For the text-containing cell, return its midpoint in [x, y] coordinate format. 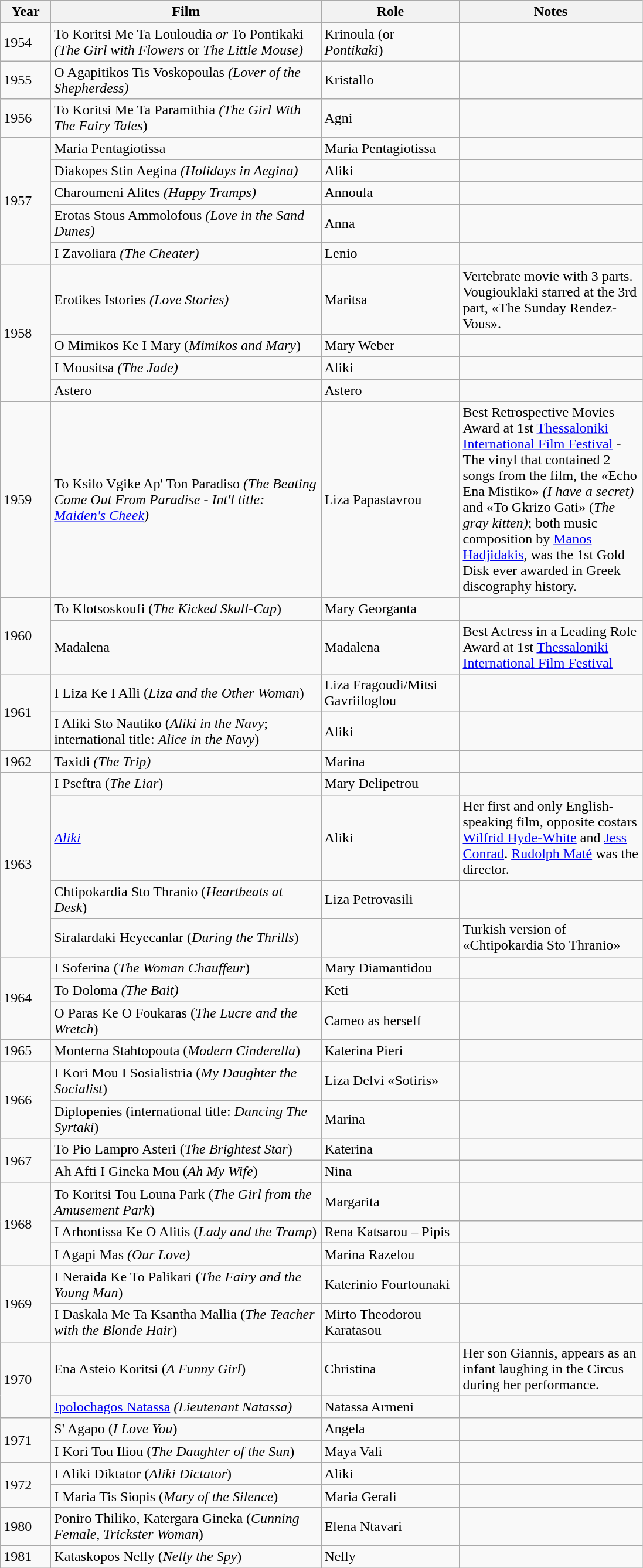
O Paras Ke O Foukaras (The Lucre and the Wretch) [186, 1020]
1965 [26, 1050]
Ah Afti I Gineka Mou (Ah My Wife) [186, 1172]
O Mimikos Ke I Mary (Mimikos and Mary) [186, 345]
Role [390, 12]
Liza Delvi «Sotiris» [390, 1081]
I Arhontissa Ke O Alitis (Lady and the Tramp) [186, 1232]
Annoula [390, 193]
Her first and only English-speaking film, opposite costars Wilfrid Hyde-White and Jess Conrad. Rudolph Maté was the director. [551, 838]
To Doloma (The Bait) [186, 990]
1963 [26, 865]
1968 [26, 1224]
Mary Diamantidou [390, 968]
Agni [390, 118]
I Soferina (The Woman Chauffeur) [186, 968]
Ena Asteio Koritsi (A Funny Girl) [186, 1369]
I Kori Tou Iliou (The Daughter of the Sun) [186, 1451]
1969 [26, 1304]
Krinoula (or Pontikaki) [390, 42]
Her son Giannis, appears as an infant laughing in the Circus during her performance. [551, 1369]
Turkish version of «Chtipokardia Sto Thranio» [551, 938]
To Pio Lampro Asteri (The Brightest Star) [186, 1149]
Mirto Theodorou Karatasou [390, 1322]
Natassa Armeni [390, 1407]
Maya Vali [390, 1451]
1981 [26, 1556]
Mary Georganta [390, 609]
1960 [26, 636]
1954 [26, 42]
I Liza Ke I Alli (Liza and the Other Woman) [186, 693]
Poniro Thiliko, Katergara Gineka (Cunning Female, Trickster Woman) [186, 1526]
I Agapi Mas (Our Love) [186, 1254]
Elena Ntavari [390, 1526]
Liza Petrovasili [390, 899]
1957 [26, 200]
Ipolochagos Natassa (Lieutenant Natassa) [186, 1407]
Siralardaki Heyecanlar (During the Thrills) [186, 938]
I Pseftra (The Liar) [186, 784]
Maritsa [390, 299]
Erotikes Istories (Love Stories) [186, 299]
Film [186, 12]
Katerinio Fourtounaki [390, 1285]
Charoumeni Alites (Happy Tramps) [186, 193]
Keti [390, 990]
S' Agapo (I Love You) [186, 1429]
To Klotsoskoufi (The Kicked Skull-Cap) [186, 609]
Katerina [390, 1149]
I Mousitsa (The Jade) [186, 368]
To Koritsi Tou Louna Park (The Girl from the Amusement Park) [186, 1202]
Year [26, 12]
Erotas Stous Ammolofous (Love in the Sand Dunes) [186, 223]
I Aliki Sto Nautiko (Aliki in the Navy; international title: Alice in the Navy) [186, 732]
1959 [26, 499]
Mary Weber [390, 345]
Anna [390, 223]
Notes [551, 12]
Cameo as herself [390, 1020]
To Koritsi Me Ta Louloudia or To Pontikaki (The Girl with Flowers or The Little Mouse) [186, 42]
Kristallo [390, 80]
Rena Katsarou – Pipis [390, 1232]
I Aliki Diktator (Aliki Dictator) [186, 1474]
1971 [26, 1440]
To Ksilo Vgike Ap' Ton Paradiso (The Beating Come Out From Paradise - Int'l title: Maiden's Cheek) [186, 499]
Diakopes Stin Aegina (Holidays in Aegina) [186, 171]
Best Actress in a Leading Role Award at 1st Thessaloniki International Film Festival [551, 647]
Nina [390, 1172]
Marina Razelou [390, 1254]
1962 [26, 761]
O Agapitikos Tis Voskopoulas (Lover of the Shepherdess) [186, 80]
Katerina Pieri [390, 1050]
Kataskopos Nelly (Nelly the Spy) [186, 1556]
1956 [26, 118]
1980 [26, 1526]
Liza Papastavrou [390, 499]
1972 [26, 1485]
Maria Gerali [390, 1496]
Diplopenies (international title: Dancing The Syrtaki) [186, 1118]
1964 [26, 998]
Angela [390, 1429]
1961 [26, 712]
Lenio [390, 253]
Nelly [390, 1556]
To Koritsi Me Ta Paramithia (The Girl With The Fairy Tales) [186, 118]
1967 [26, 1161]
I Daskala Me Ta Ksantha Mallia (The Teacher with the Blonde Hair) [186, 1322]
Liza Fragoudi/Mitsi Gavriiloglou [390, 693]
Margarita [390, 1202]
Taxidi (The Trip) [186, 761]
Chtipokardia Sto Thranio (Heartbeats at Desk) [186, 899]
1955 [26, 80]
I Zavoliara (The Cheater) [186, 253]
1966 [26, 1100]
Mary Delipetrou [390, 784]
Vertebrate movie with 3 parts. Vougiouklaki starred at the 3rd part, «The Sunday Rendez-Vous». [551, 299]
1970 [26, 1380]
I Maria Tis Siopis (Mary of the Silence) [186, 1496]
I Neraida Ke To Palikari (The Fairy and the Young Man) [186, 1285]
1958 [26, 333]
I Kori Mou I Sosialistria (My Daughter the Socialist) [186, 1081]
Monterna Stahtopouta (Modern Cinderella) [186, 1050]
Christina [390, 1369]
